Determine the (x, y) coordinate at the center of the cell enclosing the given text.  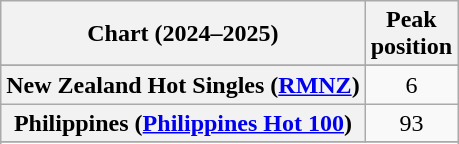
93 (411, 123)
Chart (2024–2025) (183, 34)
Peakposition (411, 34)
6 (411, 85)
Philippines (Philippines Hot 100) (183, 123)
New Zealand Hot Singles (RMNZ) (183, 85)
